For the text-containing cell, return its midpoint in (x, y) coordinate format. 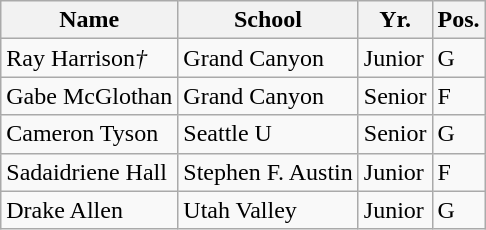
Stephen F. Austin (268, 172)
Ray Harrison† (90, 58)
Cameron Tyson (90, 134)
Utah Valley (268, 210)
Gabe McGlothan (90, 96)
Seattle U (268, 134)
Drake Allen (90, 210)
School (268, 20)
Pos. (458, 20)
Name (90, 20)
Sadaidriene Hall (90, 172)
Yr. (395, 20)
